Determine the (x, y) coordinate at the center of the cell enclosing the given text.  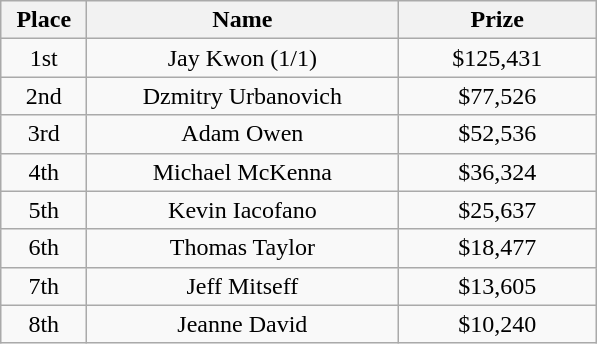
1st (44, 58)
5th (44, 210)
Jay Kwon (1/1) (242, 58)
4th (44, 172)
$125,431 (498, 58)
$18,477 (498, 248)
Thomas Taylor (242, 248)
$77,526 (498, 96)
$36,324 (498, 172)
Place (44, 20)
Adam Owen (242, 134)
2nd (44, 96)
Kevin Iacofano (242, 210)
$10,240 (498, 324)
8th (44, 324)
$52,536 (498, 134)
Dzmitry Urbanovich (242, 96)
Name (242, 20)
3rd (44, 134)
Jeanne David (242, 324)
$13,605 (498, 286)
Prize (498, 20)
7th (44, 286)
Michael McKenna (242, 172)
$25,637 (498, 210)
6th (44, 248)
Jeff Mitseff (242, 286)
